Capture the cell that displays the provided text and extract its [x, y] central coordinate. 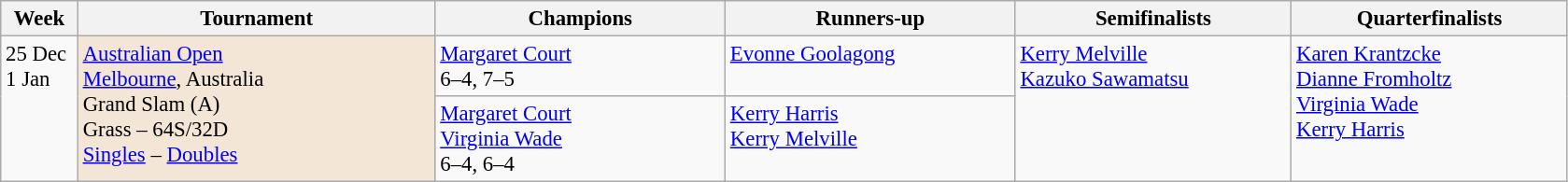
Kerry Harris Kerry Melville [870, 139]
25 Dec1 Jan [39, 109]
Semifinalists [1153, 19]
Week [39, 19]
Runners-up [870, 19]
Karen Krantzcke Dianne Fromholtz Virginia Wade Kerry Harris [1430, 109]
Evonne Goolagong [870, 67]
Margaret Court Virginia Wade6–4, 6–4 [581, 139]
Margaret Court 6–4, 7–5 [581, 67]
Australian Open Melbourne, AustraliaGrand Slam (A) Grass – 64S/32DSingles – Doubles [256, 109]
Tournament [256, 19]
Quarterfinalists [1430, 19]
Champions [581, 19]
Kerry Melville Kazuko Sawamatsu [1153, 109]
